For the text-containing cell, return its midpoint in (x, y) coordinate format. 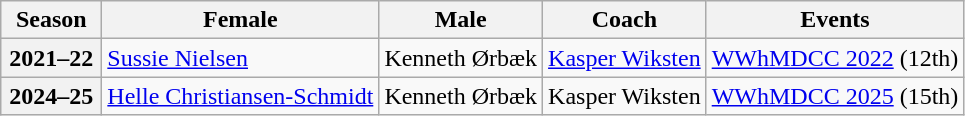
Season (52, 20)
WWhMDCC 2025 (15th) (835, 96)
Helle Christiansen-Schmidt (240, 96)
2024–25 (52, 96)
Events (835, 20)
WWhMDCC 2022 (12th) (835, 58)
Sussie Nielsen (240, 58)
2021–22 (52, 58)
Female (240, 20)
Male (461, 20)
Coach (625, 20)
